Determine the (X, Y) coordinate at the center of the cell enclosing the given text.  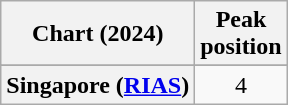
4 (241, 85)
Peakposition (241, 34)
Chart (2024) (98, 34)
Singapore (RIAS) (98, 85)
